Output the [X, Y] coordinate of the center of the cell containing the given text.  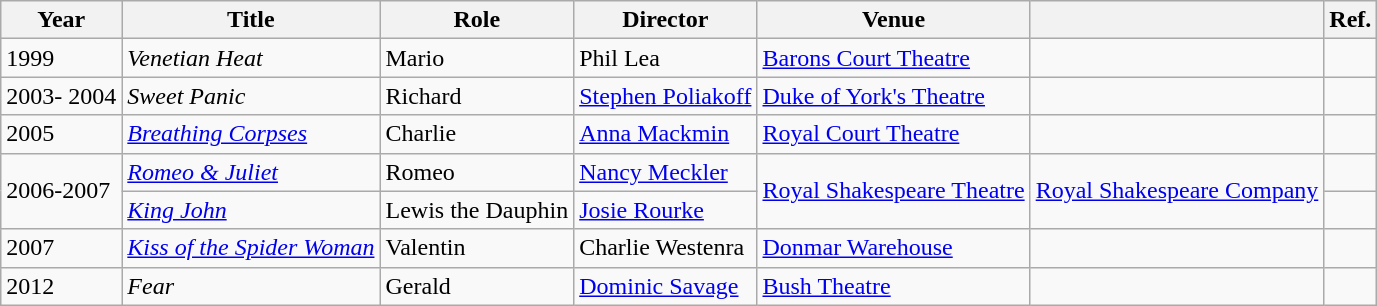
Stephen Poliakoff [666, 96]
Royal Shakespeare Theatre [894, 191]
Romeo [477, 172]
Duke of York's Theatre [894, 96]
Title [251, 20]
Year [62, 20]
Venetian Heat [251, 58]
King John [251, 210]
Mario [477, 58]
Nancy Meckler [666, 172]
Gerald [477, 286]
Venue [894, 20]
Role [477, 20]
2012 [62, 286]
Lewis the Dauphin [477, 210]
Romeo & Juliet [251, 172]
Barons Court Theatre [894, 58]
Dominic Savage [666, 286]
Charlie Westenra [666, 248]
Josie Rourke [666, 210]
2006-2007 [62, 191]
Phil Lea [666, 58]
1999 [62, 58]
Anna Mackmin [666, 134]
Royal Court Theatre [894, 134]
Charlie [477, 134]
Fear [251, 286]
Director [666, 20]
Valentin [477, 248]
Donmar Warehouse [894, 248]
Bush Theatre [894, 286]
Breathing Corpses [251, 134]
2003- 2004 [62, 96]
2005 [62, 134]
Ref. [1350, 20]
Sweet Panic [251, 96]
Royal Shakespeare Company [1177, 191]
2007 [62, 248]
Richard [477, 96]
Kiss of the Spider Woman [251, 248]
